Find where the given text appears and provide that cell's center as [X, Y] coordinate. 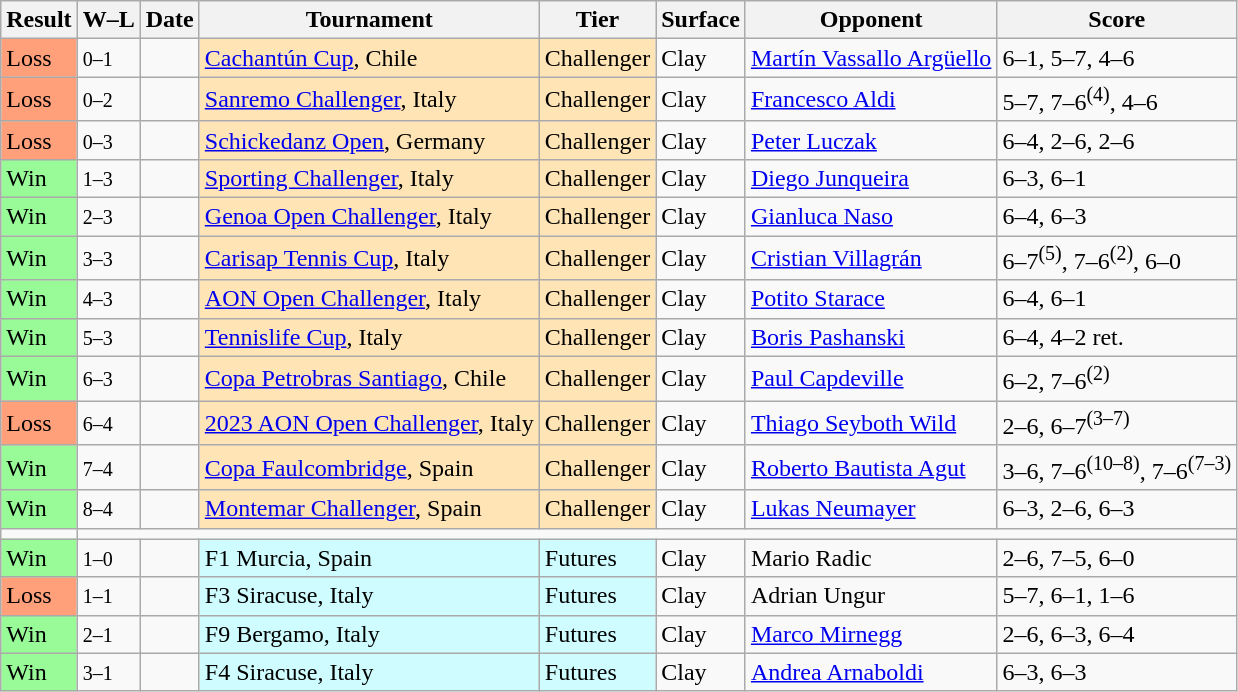
8–4 [108, 509]
Cachantún Cup, Chile [369, 58]
Mario Radic [871, 558]
Andrea Arnaboldi [871, 672]
Boris Pashanski [871, 337]
1–3 [108, 178]
Francesco Aldi [871, 100]
1–1 [108, 596]
6–7(5), 7–6(2), 6–0 [1117, 258]
Lukas Neumayer [871, 509]
0–1 [108, 58]
Marco Mirnegg [871, 634]
3–1 [108, 672]
Adrian Ungur [871, 596]
Score [1117, 20]
Paul Capdeville [871, 378]
4–3 [108, 299]
3–6, 7–6(10–8), 7–6(7–3) [1117, 468]
Tennislife Cup, Italy [369, 337]
6–4, 6–3 [1117, 217]
0–2 [108, 100]
6–3 [108, 378]
Tournament [369, 20]
Cristian Villagrán [871, 258]
Potito Starace [871, 299]
Martín Vassallo Argüello [871, 58]
1–0 [108, 558]
0–3 [108, 140]
2023 AON Open Challenger, Italy [369, 424]
Date [170, 20]
2–6, 6–7(3–7) [1117, 424]
Copa Petrobras Santiago, Chile [369, 378]
Opponent [871, 20]
6–4, 2–6, 2–6 [1117, 140]
5–7, 7–6(4), 4–6 [1117, 100]
Result [39, 20]
Diego Junqueira [871, 178]
2–6, 7–5, 6–0 [1117, 558]
Roberto Bautista Agut [871, 468]
3–3 [108, 258]
Montemar Challenger, Spain [369, 509]
Copa Faulcombridge, Spain [369, 468]
Sporting Challenger, Italy [369, 178]
6–4, 4–2 ret. [1117, 337]
2–1 [108, 634]
6–3, 2–6, 6–3 [1117, 509]
6–3, 6–1 [1117, 178]
Sanremo Challenger, Italy [369, 100]
Gianluca Naso [871, 217]
Surface [701, 20]
2–3 [108, 217]
5–3 [108, 337]
5–7, 6–1, 1–6 [1117, 596]
Schickedanz Open, Germany [369, 140]
6–2, 7–6(2) [1117, 378]
6–1, 5–7, 4–6 [1117, 58]
Peter Luczak [871, 140]
Thiago Seyboth Wild [871, 424]
2–6, 6–3, 6–4 [1117, 634]
7–4 [108, 468]
6–4, 6–1 [1117, 299]
Tier [597, 20]
F9 Bergamo, Italy [369, 634]
6–3, 6–3 [1117, 672]
AON Open Challenger, Italy [369, 299]
F1 Murcia, Spain [369, 558]
6–4 [108, 424]
F4 Siracuse, Italy [369, 672]
F3 Siracuse, Italy [369, 596]
W–L [108, 20]
Genoa Open Challenger, Italy [369, 217]
Carisap Tennis Cup, Italy [369, 258]
